Output the (x, y) coordinate of the center of the cell containing the given text.  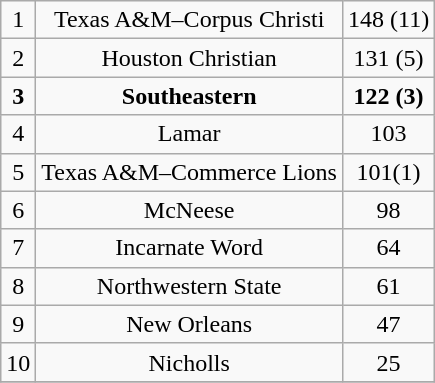
10 (18, 362)
122 (3) (388, 96)
9 (18, 324)
Texas A&M–Corpus Christi (190, 20)
Texas A&M–Commerce Lions (190, 172)
131 (5) (388, 58)
101(1) (388, 172)
2 (18, 58)
61 (388, 286)
5 (18, 172)
McNeese (190, 210)
Incarnate Word (190, 248)
6 (18, 210)
1 (18, 20)
Nicholls (190, 362)
148 (11) (388, 20)
Northwestern State (190, 286)
Houston Christian (190, 58)
8 (18, 286)
103 (388, 134)
47 (388, 324)
4 (18, 134)
New Orleans (190, 324)
7 (18, 248)
25 (388, 362)
Lamar (190, 134)
98 (388, 210)
3 (18, 96)
64 (388, 248)
Southeastern (190, 96)
